Extract the [x, y] coordinate from the center of the cell holding the provided text.  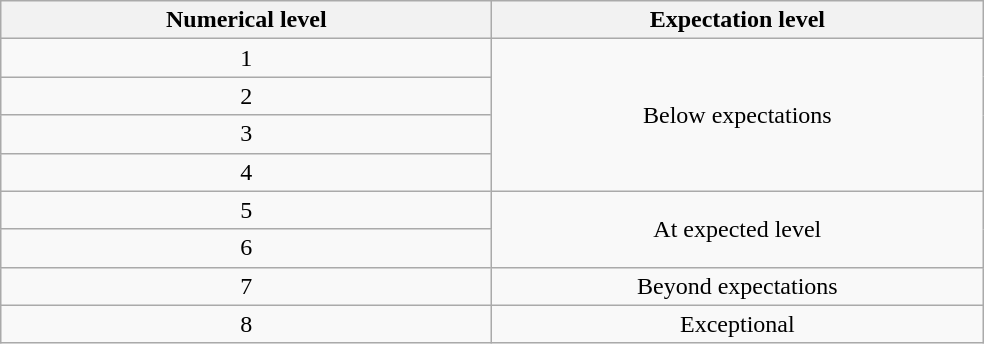
Expectation level [738, 20]
Exceptional [738, 324]
At expected level [738, 229]
6 [246, 248]
2 [246, 96]
8 [246, 324]
7 [246, 286]
1 [246, 58]
4 [246, 172]
5 [246, 210]
Below expectations [738, 115]
Numerical level [246, 20]
3 [246, 134]
Beyond expectations [738, 286]
